Output the [X, Y] coordinate of the center of the cell containing the given text.  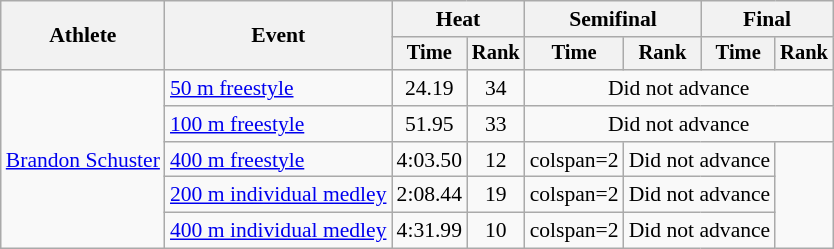
Brandon Schuster [83, 159]
33 [496, 124]
200 m individual medley [278, 195]
51.95 [430, 124]
50 m freestyle [278, 88]
10 [496, 231]
400 m freestyle [278, 160]
2:08.44 [430, 195]
19 [496, 195]
Semifinal [614, 19]
12 [496, 160]
Final [767, 19]
4:31.99 [430, 231]
Heat [458, 19]
24.19 [430, 88]
100 m freestyle [278, 124]
Event [278, 36]
34 [496, 88]
Athlete [83, 36]
400 m individual medley [278, 231]
4:03.50 [430, 160]
